Provide the [X, Y] coordinate of the cell's center where the given text is located.  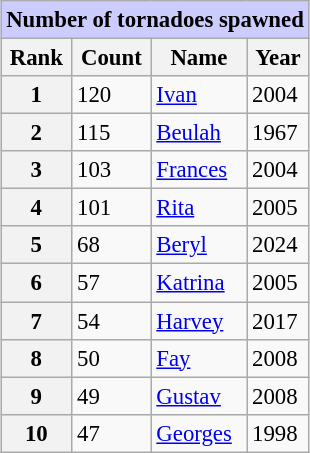
2017 [278, 321]
Ivan [199, 95]
Count [112, 58]
57 [112, 283]
Harvey [199, 321]
8 [36, 358]
Year [278, 58]
50 [112, 358]
101 [112, 208]
2 [36, 133]
Frances [199, 170]
7 [36, 321]
Number of tornadoes spawned [155, 20]
4 [36, 208]
9 [36, 396]
Beryl [199, 245]
68 [112, 245]
2024 [278, 245]
Gustav [199, 396]
1998 [278, 433]
1967 [278, 133]
49 [112, 396]
Fay [199, 358]
3 [36, 170]
Rank [36, 58]
54 [112, 321]
Name [199, 58]
Katrina [199, 283]
5 [36, 245]
115 [112, 133]
6 [36, 283]
Rita [199, 208]
1 [36, 95]
Georges [199, 433]
47 [112, 433]
120 [112, 95]
Beulah [199, 133]
103 [112, 170]
10 [36, 433]
